Output the (x, y) coordinate of the center of the cell containing the given text.  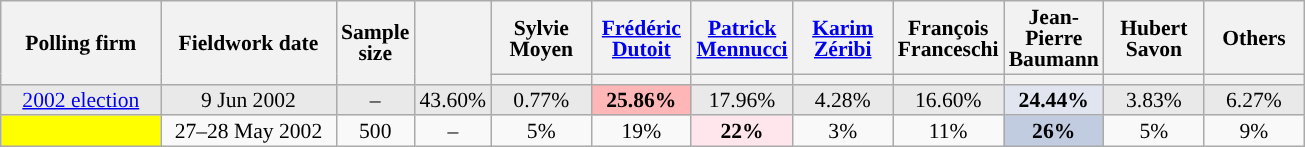
9 Jun 2002 (248, 100)
2002 election (81, 100)
500 (375, 132)
François Franceschi (948, 38)
Sylvie Moyen (541, 38)
16.60% (948, 100)
6.27% (1254, 100)
Frédéric Dutoit (641, 38)
Jean-Pierre Baumann (1054, 38)
Patrick Mennucci (742, 38)
0.77% (541, 100)
26% (1054, 132)
Fieldwork date (248, 42)
Karim Zéribi (843, 38)
24.44% (1054, 100)
Others (1254, 38)
3.83% (1154, 100)
9% (1254, 132)
22% (742, 132)
27–28 May 2002 (248, 132)
25.86% (641, 100)
Samplesize (375, 42)
3% (843, 132)
Polling firm (81, 42)
11% (948, 132)
Hubert Savon (1154, 38)
43.60% (452, 100)
17.96% (742, 100)
4.28% (843, 100)
19% (641, 132)
